Identify which cell holds the provided text, then report its (X, Y) central coordinate. 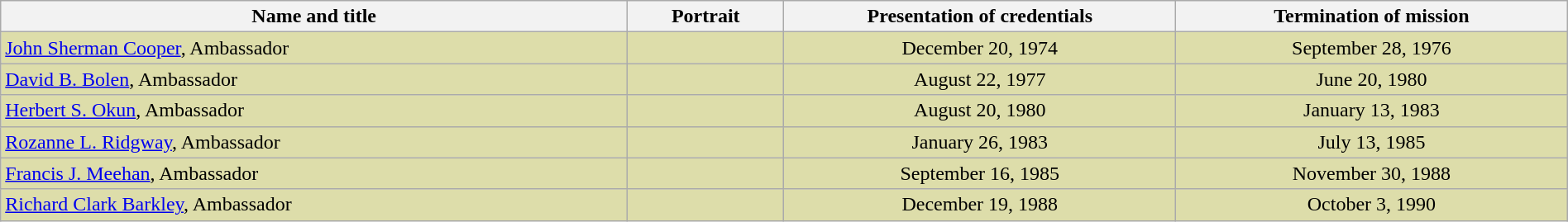
Presentation of credentials (980, 17)
Richard Clark Barkley, Ambassador (314, 205)
David B. Bolen, Ambassador (314, 79)
January 26, 1983 (980, 142)
Termination of mission (1372, 17)
June 20, 1980 (1372, 79)
July 13, 1985 (1372, 142)
August 20, 1980 (980, 111)
November 30, 1988 (1372, 173)
John Sherman Cooper, Ambassador (314, 48)
Herbert S. Okun, Ambassador (314, 111)
January 13, 1983 (1372, 111)
September 28, 1976 (1372, 48)
Portrait (706, 17)
Francis J. Meehan, Ambassador (314, 173)
October 3, 1990 (1372, 205)
December 20, 1974 (980, 48)
Rozanne L. Ridgway, Ambassador (314, 142)
August 22, 1977 (980, 79)
December 19, 1988 (980, 205)
Name and title (314, 17)
September 16, 1985 (980, 173)
